Return [X, Y] of the center of cell containing provided text 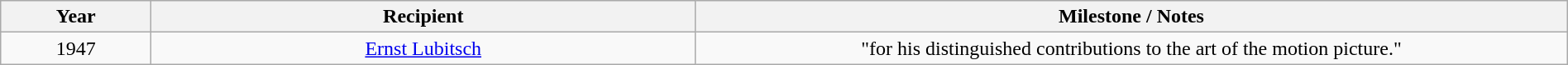
Year [76, 17]
Ernst Lubitsch [423, 48]
1947 [76, 48]
"for his distinguished contributions to the art of the motion picture." [1131, 48]
Recipient [423, 17]
Milestone / Notes [1131, 17]
